Extract the (x, y) coordinate from the center of the cell holding the provided text.  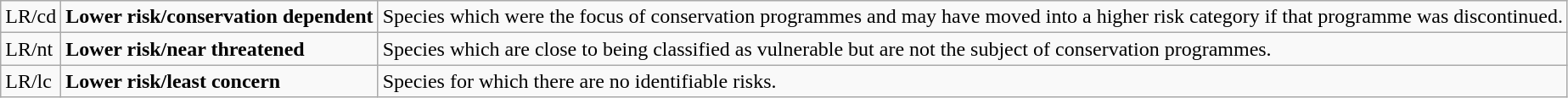
LR/lc (31, 81)
LR/cd (31, 17)
Lower risk/conservation dependent (219, 17)
Species which were the focus of conservation programmes and may have moved into a higher risk category if that programme was discontinued. (973, 17)
Species which are close to being classified as vulnerable but are not the subject of conservation programmes. (973, 49)
Species for which there are no identifiable risks. (973, 81)
Lower risk/near threatened (219, 49)
Lower risk/least concern (219, 81)
LR/nt (31, 49)
